Determine the [X, Y] coordinate at the center of the cell enclosing the given text.  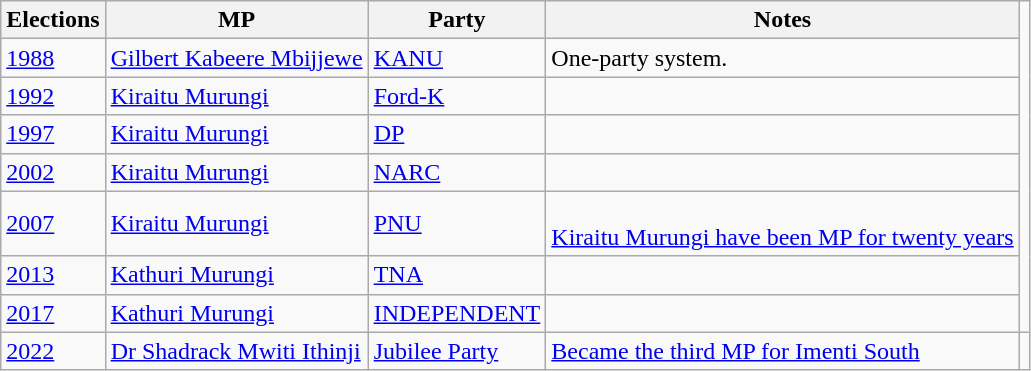
Jubilee Party [457, 351]
1988 [53, 58]
Party [457, 20]
Kiraitu Murungi have been MP for twenty years [782, 224]
2007 [53, 224]
Ford-K [457, 96]
Notes [782, 20]
INDEPENDENT [457, 313]
MP [236, 20]
Dr Shadrack Mwiti Ithinji [236, 351]
1997 [53, 134]
DP [457, 134]
PNU [457, 224]
Became the third MP for Imenti South [782, 351]
2002 [53, 172]
One-party system. [782, 58]
TNA [457, 275]
2022 [53, 351]
NARC [457, 172]
2017 [53, 313]
Elections [53, 20]
1992 [53, 96]
Gilbert Kabeere Mbijjewe [236, 58]
2013 [53, 275]
KANU [457, 58]
